Capture the cell that displays the provided text and extract its [X, Y] central coordinate. 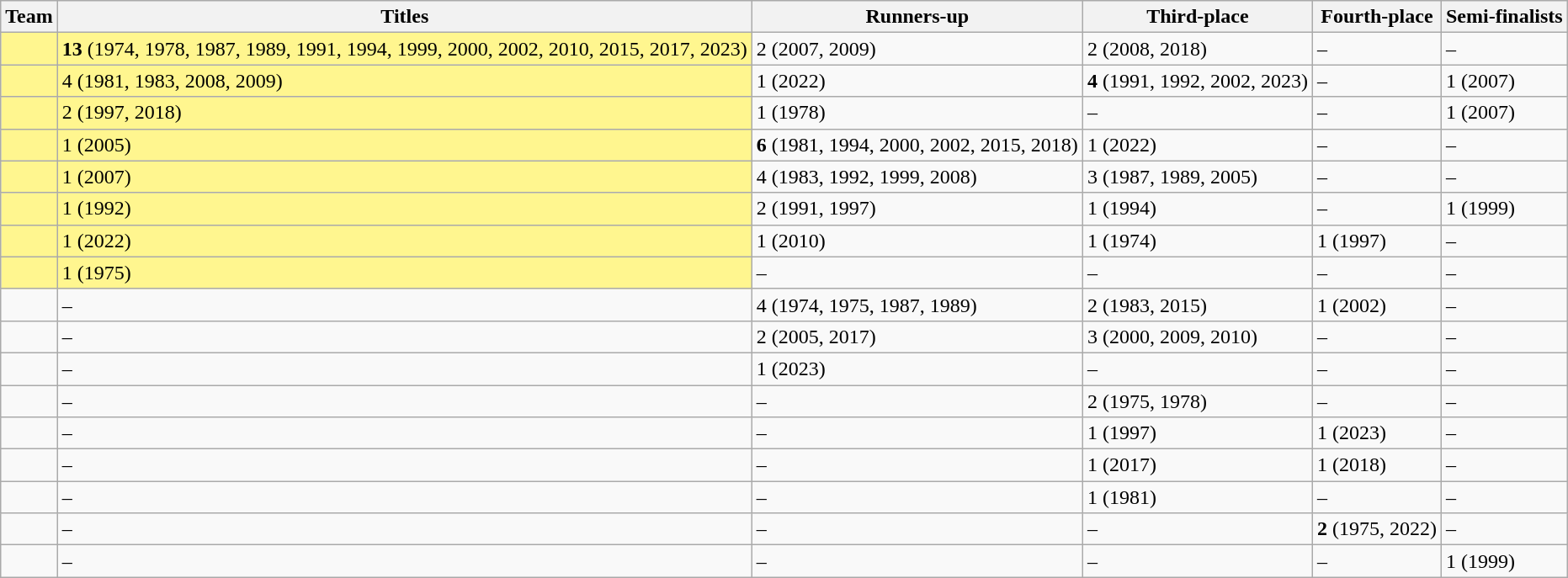
2 (2007, 2009) [917, 49]
1 (2018) [1377, 465]
2 (2005, 2017) [917, 337]
1 (2010) [917, 241]
1 (1975) [404, 273]
Titles [404, 17]
1 (1974) [1197, 241]
Semi-finalists [1504, 17]
2 (1983, 2015) [1197, 305]
1 (1981) [1197, 497]
2 (1975, 1978) [1197, 401]
2 (1975, 2022) [1377, 529]
13 (1974, 1978, 1987, 1989, 1991, 1994, 1999, 2000, 2002, 2010, 2015, 2017, 2023) [404, 49]
3 (1987, 1989, 2005) [1197, 177]
1 (1978) [917, 113]
Third-place [1197, 17]
Team [29, 17]
4 (1983, 1992, 1999, 2008) [917, 177]
2 (2008, 2018) [1197, 49]
1 (2017) [1197, 465]
6 (1981, 1994, 2000, 2002, 2015, 2018) [917, 145]
Runners-up [917, 17]
4 (1991, 1992, 2002, 2023) [1197, 81]
4 (1981, 1983, 2008, 2009) [404, 81]
1 (1994) [1197, 209]
1 (1992) [404, 209]
4 (1974, 1975, 1987, 1989) [917, 305]
Fourth-place [1377, 17]
1 (2005) [404, 145]
2 (1991, 1997) [917, 209]
1 (2002) [1377, 305]
3 (2000, 2009, 2010) [1197, 337]
2 (1997, 2018) [404, 113]
